Detect which cell encompasses the target text, then output its [x, y] center coordinate. 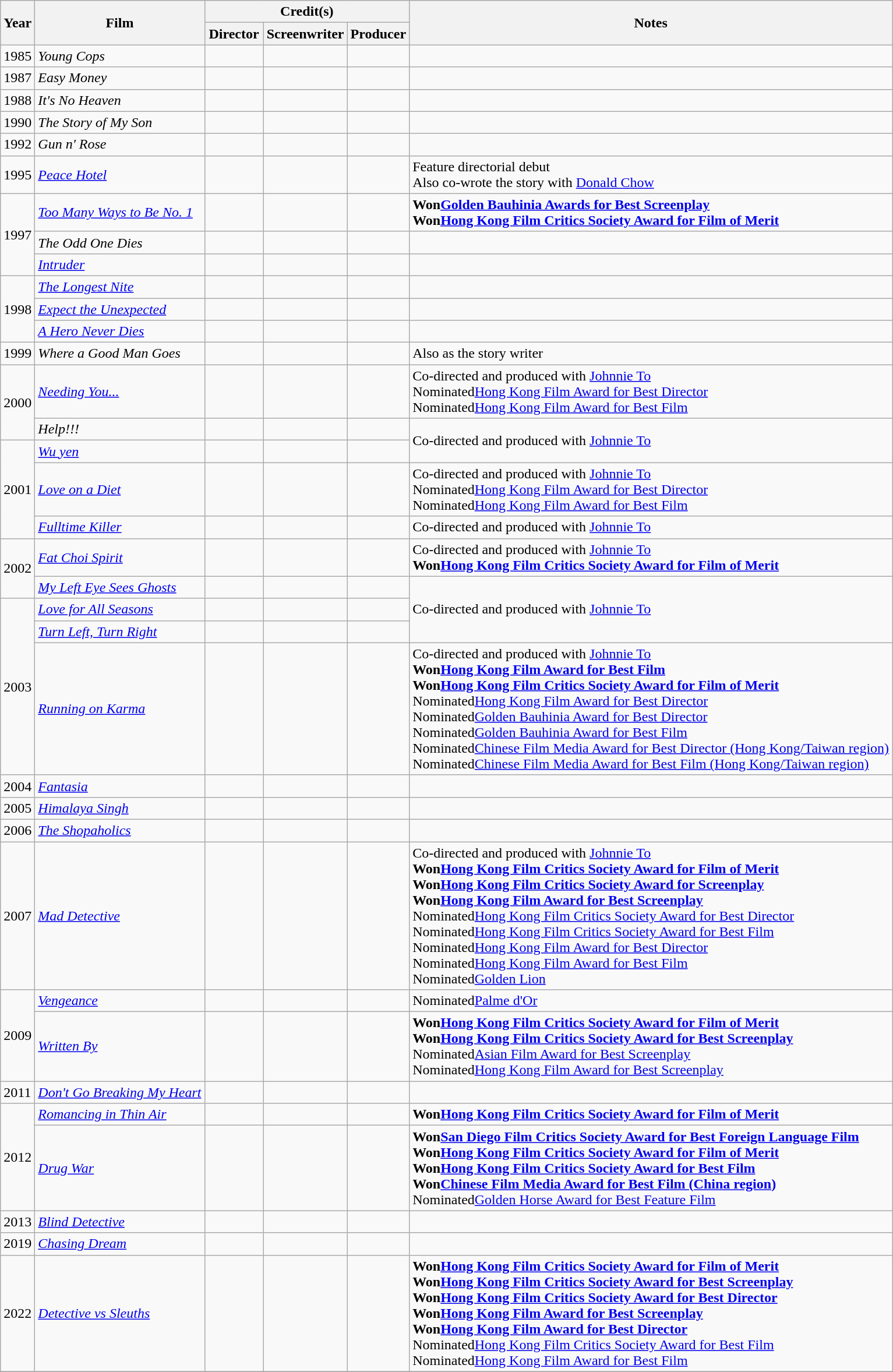
2013 [17, 1222]
1995 [17, 175]
Mad Detective [120, 915]
2006 [17, 830]
1997 [17, 234]
2001 [17, 489]
Director [234, 34]
Love for All Seasons [120, 609]
NominatedPalme d'Or [651, 1001]
2011 [17, 1092]
Notes [651, 23]
Don't Go Breaking My Heart [120, 1092]
2007 [17, 915]
Fulltime Killer [120, 527]
Wu yen [120, 452]
Gun n' Rose [120, 144]
1988 [17, 100]
The Shopaholics [120, 830]
Too Many Ways to Be No. 1 [120, 212]
The Story of My Son [120, 122]
Turn Left, Turn Right [120, 632]
A Hero Never Dies [120, 331]
2005 [17, 808]
2000 [17, 403]
1990 [17, 122]
WonHong Kong Film Critics Society Award for Film of Merit [651, 1114]
1985 [17, 56]
Written By [120, 1046]
1987 [17, 78]
Running on Karma [120, 708]
Intruder [120, 264]
Year [17, 23]
1999 [17, 354]
Chasing Dream [120, 1244]
Producer [379, 34]
Also as the story writer [651, 354]
Vengeance [120, 1001]
2012 [17, 1157]
The Longest Nite [120, 287]
1992 [17, 144]
Feature directorial debutAlso co-wrote the story with Donald Chow [651, 175]
1998 [17, 309]
Co-directed and produced with Johnnie ToWonHong Kong Film Critics Society Award for Film of Merit [651, 557]
Needing You... [120, 392]
Credit(s) [307, 12]
Drug War [120, 1168]
Peace Hotel [120, 175]
WonGolden Bauhinia Awards for Best ScreenplayWonHong Kong Film Critics Society Award for Film of Merit [651, 212]
2019 [17, 1244]
My Left Eye Sees Ghosts [120, 587]
2022 [17, 1313]
Film [120, 23]
Easy Money [120, 78]
Blind Detective [120, 1222]
Fantasia [120, 786]
2003 [17, 686]
The Odd One Dies [120, 242]
Himalaya Singh [120, 808]
Help!!! [120, 429]
Expect the Unexpected [120, 309]
2009 [17, 1036]
Where a Good Man Goes [120, 354]
2002 [17, 569]
2004 [17, 786]
It's No Heaven [120, 100]
Detective vs Sleuths [120, 1313]
Young Cops [120, 56]
Romancing in Thin Air [120, 1114]
Fat Choi Spirit [120, 557]
Love on a Diet [120, 489]
Screenwriter [305, 34]
